Locate the cell with the specified text and output its (X, Y) center coordinate. 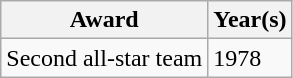
Award (104, 20)
Second all-star team (104, 58)
Year(s) (250, 20)
1978 (250, 58)
